Search for the cell housing the specified text and yield its [X, Y] center coordinate. 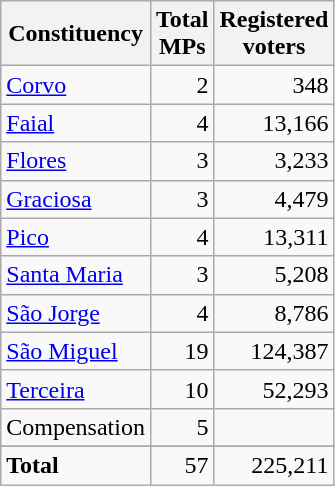
13,166 [274, 123]
348 [274, 85]
2 [182, 85]
Compensation [76, 427]
Constituency [76, 34]
52,293 [274, 389]
225,211 [274, 465]
Flores [76, 161]
19 [182, 351]
5 [182, 427]
Terceira [76, 389]
Registeredvoters [274, 34]
124,387 [274, 351]
Corvo [76, 85]
13,311 [274, 237]
Total MPs [182, 34]
10 [182, 389]
Pico [76, 237]
São Jorge [76, 313]
57 [182, 465]
Graciosa [76, 199]
São Miguel [76, 351]
Total [76, 465]
Faial [76, 123]
3,233 [274, 161]
Santa Maria [76, 275]
5,208 [274, 275]
8,786 [274, 313]
4,479 [274, 199]
